Detect which cell encompasses the target text, then output its (x, y) center coordinate. 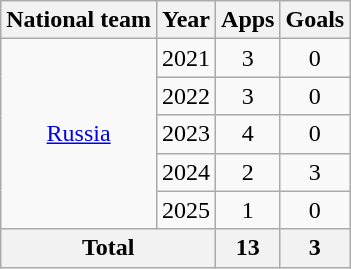
13 (248, 248)
Apps (248, 20)
2021 (186, 58)
Russia (79, 134)
2022 (186, 96)
1 (248, 210)
Year (186, 20)
Total (108, 248)
2024 (186, 172)
4 (248, 134)
National team (79, 20)
Goals (315, 20)
2025 (186, 210)
2023 (186, 134)
2 (248, 172)
